Return [x, y] of the center of cell containing provided text 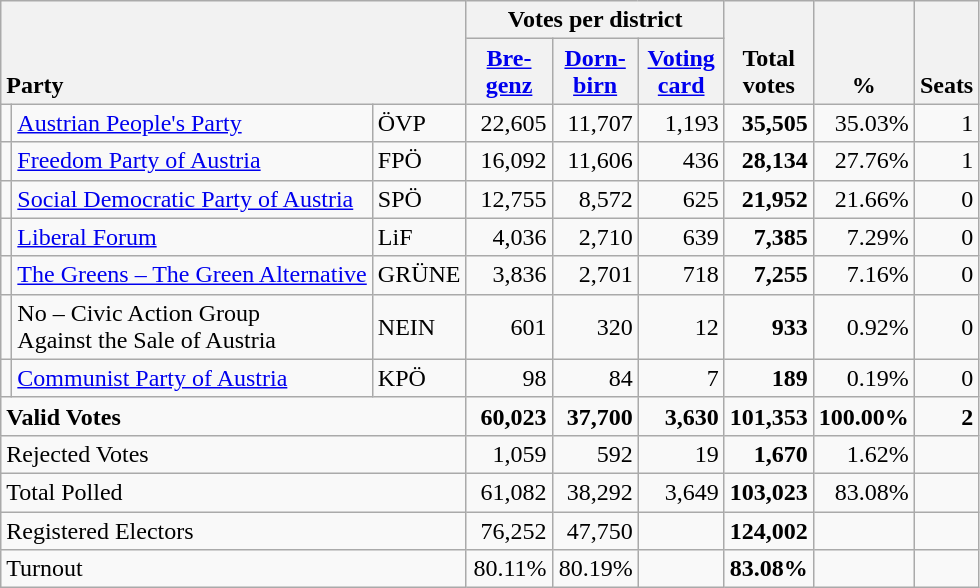
61,082 [509, 492]
Communist Party of Austria [192, 378]
FPÖ [419, 161]
80.19% [595, 569]
3,630 [681, 416]
0.92% [864, 326]
Liberal Forum [192, 237]
320 [595, 326]
12,755 [509, 199]
11,606 [595, 161]
35.03% [864, 123]
0.19% [864, 378]
SPÖ [419, 199]
Totalvotes [768, 52]
101,353 [768, 416]
Party [234, 52]
47,750 [595, 531]
No – Civic Action GroupAgainst the Sale of Austria [192, 326]
Valid Votes [234, 416]
60,023 [509, 416]
933 [768, 326]
Votingcard [681, 72]
625 [681, 199]
436 [681, 161]
1,193 [681, 123]
2,710 [595, 237]
GRÜNE [419, 275]
103,023 [768, 492]
3,836 [509, 275]
1,059 [509, 454]
189 [768, 378]
Dorn-birn [595, 72]
Social Democratic Party of Austria [192, 199]
21,952 [768, 199]
21.66% [864, 199]
8,572 [595, 199]
639 [681, 237]
22,605 [509, 123]
KPÖ [419, 378]
718 [681, 275]
Seats [946, 52]
84 [595, 378]
Registered Electors [234, 531]
Turnout [234, 569]
The Greens – The Green Alternative [192, 275]
7,385 [768, 237]
35,505 [768, 123]
4,036 [509, 237]
124,002 [768, 531]
Austrian People's Party [192, 123]
NEIN [419, 326]
LiF [419, 237]
7 [681, 378]
1,670 [768, 454]
16,092 [509, 161]
Rejected Votes [234, 454]
7,255 [768, 275]
100.00% [864, 416]
7.16% [864, 275]
ÖVP [419, 123]
601 [509, 326]
37,700 [595, 416]
28,134 [768, 161]
Freedom Party of Austria [192, 161]
11,707 [595, 123]
% [864, 52]
1.62% [864, 454]
2,701 [595, 275]
3,649 [681, 492]
80.11% [509, 569]
19 [681, 454]
2 [946, 416]
27.76% [864, 161]
38,292 [595, 492]
7.29% [864, 237]
12 [681, 326]
Total Polled [234, 492]
76,252 [509, 531]
Votes per district [595, 20]
Bre-genz [509, 72]
592 [595, 454]
98 [509, 378]
